Return (x, y) of the center of cell containing provided text 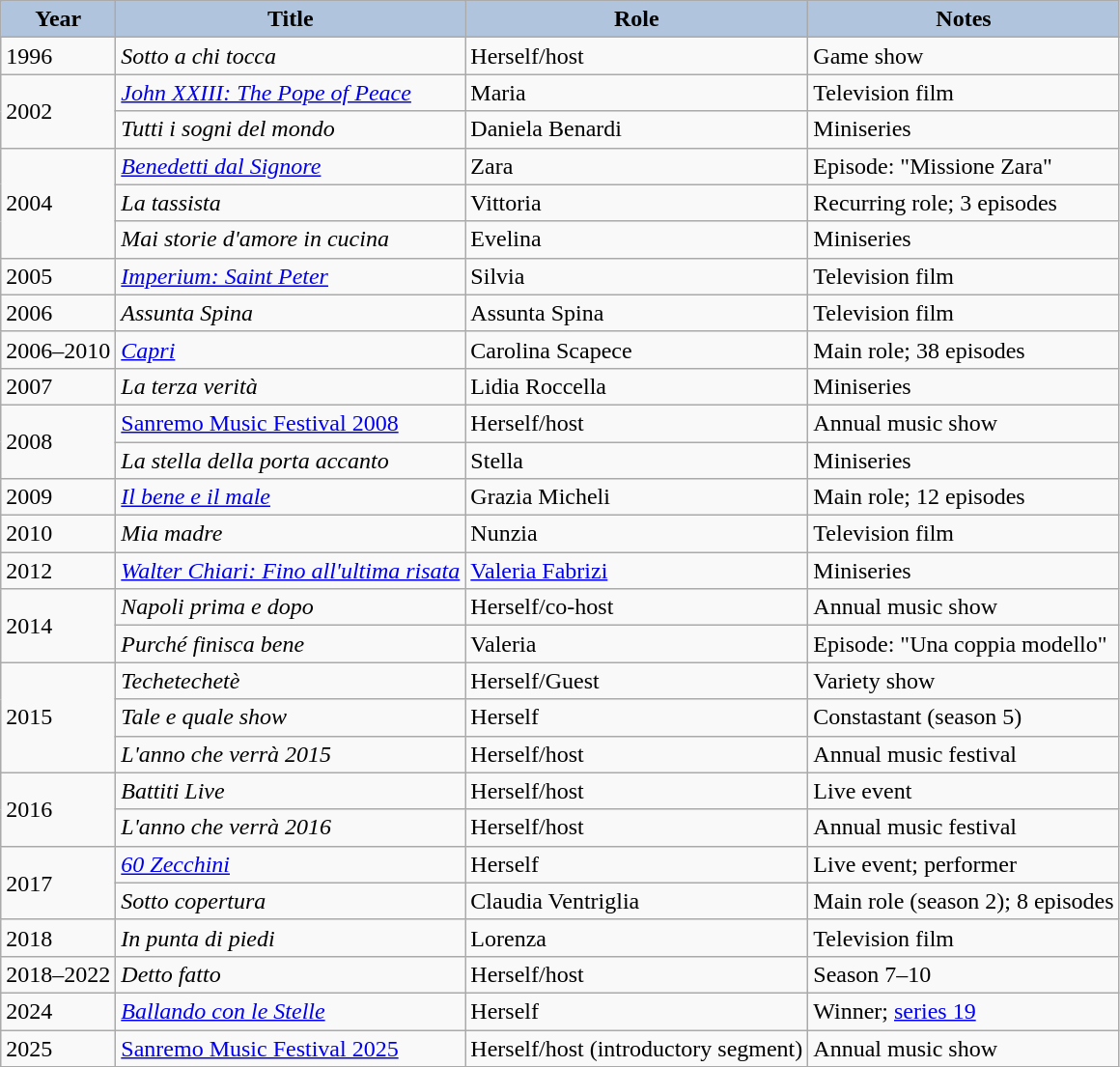
John XXIII: The Pope of Peace (291, 93)
Episode: "Una coppia modello" (964, 644)
Mai storie d'amore in cucina (291, 239)
Variety show (964, 681)
Live event; performer (964, 864)
L'anno che verrà 2016 (291, 828)
Claudia Ventriglia (637, 901)
Title (291, 19)
Herself/co-host (637, 607)
Year (58, 19)
Sanremo Music Festival 2025 (291, 1048)
2014 (58, 626)
2015 (58, 717)
Stella (637, 461)
2010 (58, 534)
Silvia (637, 276)
Recurring role; 3 episodes (964, 203)
2006 (58, 313)
Live event (964, 791)
Notes (964, 19)
Constastant (season 5) (964, 717)
Ballando con le Stelle (291, 1011)
Il bene e il male (291, 497)
Imperium: Saint Peter (291, 276)
Herself/host (introductory segment) (637, 1048)
Mia madre (291, 534)
Main role (season 2); 8 episodes (964, 901)
Benedetti dal Signore (291, 166)
Sanremo Music Festival 2008 (291, 423)
Techetechetè (291, 681)
1996 (58, 56)
Zara (637, 166)
Tutti i sogni del mondo (291, 129)
Capri (291, 350)
2007 (58, 386)
2018 (58, 938)
2018–2022 (58, 974)
2004 (58, 203)
Purché finisca bene (291, 644)
2008 (58, 441)
Season 7–10 (964, 974)
Battiti Live (291, 791)
Detto fatto (291, 974)
Napoli prima e dopo (291, 607)
Winner; series 19 (964, 1011)
60 Zecchini (291, 864)
2002 (58, 111)
La tassista (291, 203)
2017 (58, 883)
Episode: "Missione Zara" (964, 166)
Sotto a chi tocca (291, 56)
Daniela Benardi (637, 129)
2005 (58, 276)
Game show (964, 56)
Lorenza (637, 938)
Nunzia (637, 534)
Tale e quale show (291, 717)
Role (637, 19)
2009 (58, 497)
Vittoria (637, 203)
Walter Chiari: Fino all'ultima risata (291, 571)
Main role; 12 episodes (964, 497)
Sotto copertura (291, 901)
Maria (637, 93)
Valeria (637, 644)
Evelina (637, 239)
In punta di piedi (291, 938)
2025 (58, 1048)
2024 (58, 1011)
L'anno che verrà 2015 (291, 754)
Main role; 38 episodes (964, 350)
2006–2010 (58, 350)
Carolina Scapece (637, 350)
Valeria Fabrizi (637, 571)
2016 (58, 809)
La terza verità (291, 386)
Lidia Roccella (637, 386)
La stella della porta accanto (291, 461)
Herself/Guest (637, 681)
2012 (58, 571)
Grazia Micheli (637, 497)
